Search for the cell housing the specified text and yield its [X, Y] center coordinate. 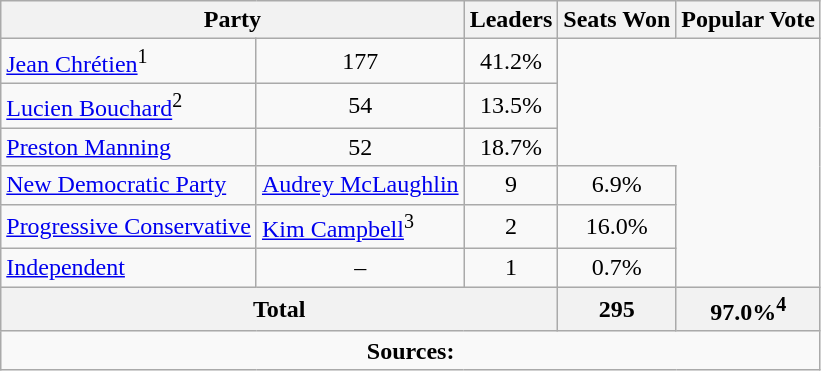
Preston Manning [129, 147]
Audrey McLaughlin [360, 185]
0.7% [617, 268]
– [360, 268]
52 [360, 147]
Leaders [511, 20]
9 [511, 185]
New Democratic Party [129, 185]
41.2% [511, 62]
Jean Chrétien1 [129, 62]
Seats Won [617, 20]
1 [511, 268]
18.7% [511, 147]
Sources: [411, 350]
Independent [129, 268]
177 [360, 62]
97.0%4 [748, 310]
13.5% [511, 106]
54 [360, 106]
16.0% [617, 226]
2 [511, 226]
Lucien Bouchard2 [129, 106]
Kim Campbell3 [360, 226]
295 [617, 310]
Party [232, 20]
Total [280, 310]
6.9% [617, 185]
Popular Vote [748, 20]
Progressive Conservative [129, 226]
